Determine the [X, Y] coordinate at the center of the cell enclosing the given text.  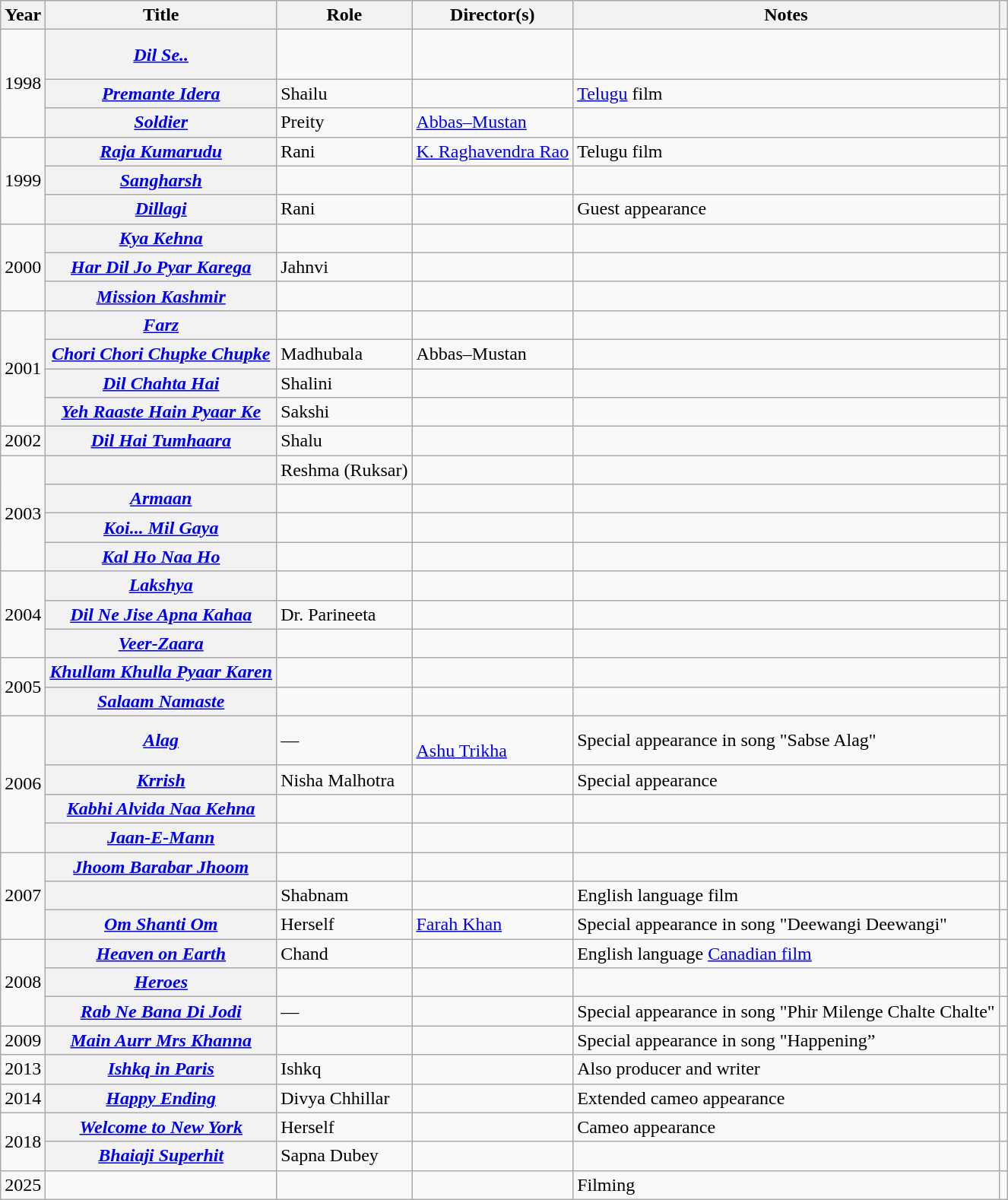
Shabnam [344, 896]
Title [161, 15]
Koi... Mil Gaya [161, 528]
2005 [23, 687]
Heaven on Earth [161, 954]
Har Dil Jo Pyar Karega [161, 267]
Raja Kumarudu [161, 151]
2007 [23, 895]
Cameo appearance [786, 1127]
K. Raghavendra Rao [493, 151]
Jahnvi [344, 267]
Alag [161, 741]
2001 [23, 368]
Dil Hai Tumhaara [161, 441]
Jhoom Barabar Jhoom [161, 866]
Farah Khan [493, 925]
Ashu Trikha [493, 741]
Kabhi Alvida Naa Kehna [161, 808]
Ishkq [344, 1069]
Shailu [344, 94]
English language film [786, 896]
1999 [23, 180]
Sapna Dubey [344, 1156]
Veer-Zaara [161, 643]
Sakshi [344, 412]
Reshma (Ruksar) [344, 470]
Shalini [344, 383]
Shalu [344, 441]
Chand [344, 954]
2004 [23, 614]
Special appearance in song "Phir Milenge Chalte Chalte" [786, 1011]
Preity [344, 122]
Dil Ne Jise Apna Kahaa [161, 614]
Guest appearance [786, 209]
Lakshya [161, 586]
Chori Chori Chupke Chupke [161, 354]
Director(s) [493, 15]
Yeh Raaste Hain Pyaar Ke [161, 412]
Jaan-E-Mann [161, 837]
English language Canadian film [786, 954]
Mission Kashmir [161, 296]
Farz [161, 325]
Year [23, 15]
Sangharsh [161, 180]
Heroes [161, 983]
Special appearance in song "Happening” [786, 1040]
Bhaiaji Superhit [161, 1156]
Happy Ending [161, 1098]
Khullam Khulla Pyaar Karen [161, 672]
Madhubala [344, 354]
Role [344, 15]
Dil Chahta Hai [161, 383]
Om Shanti Om [161, 925]
1998 [23, 84]
Dillagi [161, 209]
Krrish [161, 779]
Special appearance in song "Sabse Alag" [786, 741]
2009 [23, 1040]
Kal Ho Naa Ho [161, 557]
Nisha Malhotra [344, 779]
2025 [23, 1185]
Special appearance in song "Deewangi Deewangi" [786, 925]
Welcome to New York [161, 1127]
Main Aurr Mrs Khanna [161, 1040]
2000 [23, 267]
Notes [786, 15]
2014 [23, 1098]
Kya Kehna [161, 238]
Ishkq in Paris [161, 1069]
2013 [23, 1069]
2018 [23, 1141]
Salaam Namaste [161, 701]
2006 [23, 783]
2003 [23, 513]
Extended cameo appearance [786, 1098]
Also producer and writer [786, 1069]
Premante Idera [161, 94]
Dr. Parineeta [344, 614]
Armaan [161, 499]
Dil Se.. [161, 55]
2002 [23, 441]
Filming [786, 1185]
Special appearance [786, 779]
Rab Ne Bana Di Jodi [161, 1011]
2008 [23, 983]
Divya Chhillar [344, 1098]
Soldier [161, 122]
